Return [X, Y] of the center of cell containing provided text 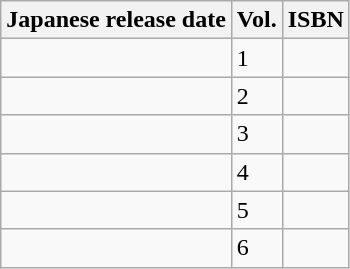
5 [256, 210]
2 [256, 96]
ISBN [316, 20]
6 [256, 248]
Vol. [256, 20]
4 [256, 172]
1 [256, 58]
3 [256, 134]
Japanese release date [116, 20]
